Identify which cell holds the provided text, then report its (X, Y) central coordinate. 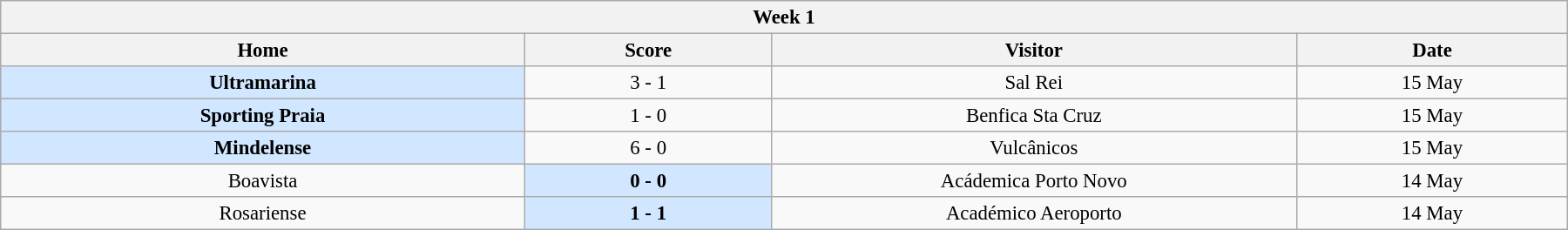
Rosariense (263, 213)
Académico Aeroporto (1033, 213)
Vulcânicos (1033, 148)
Sal Rei (1033, 83)
1 - 1 (648, 213)
6 - 0 (648, 148)
Score (648, 51)
Boavista (263, 181)
1 - 0 (648, 116)
Acádemica Porto Novo (1033, 181)
0 - 0 (648, 181)
Sporting Praia (263, 116)
Home (263, 51)
Mindelense (263, 148)
Ultramarina (263, 83)
3 - 1 (648, 83)
Week 1 (784, 17)
Visitor (1033, 51)
Date (1432, 51)
Benfica Sta Cruz (1033, 116)
